Scan for the cell matching the given text and deliver its [X, Y] coordinate at center. 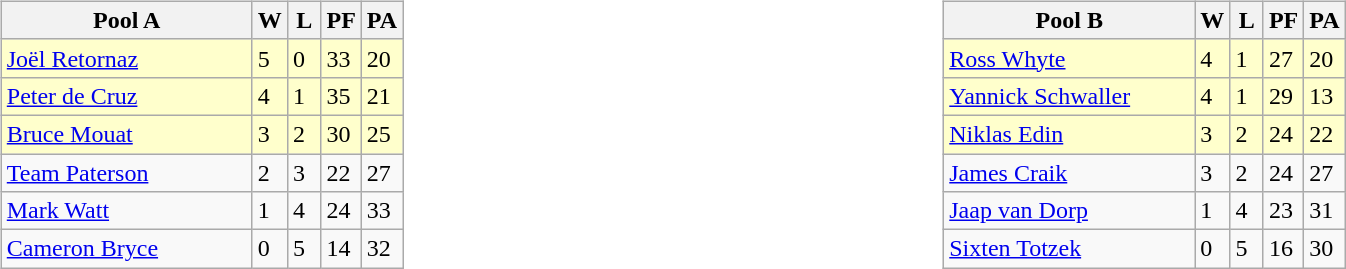
25 [382, 134]
Joël Retornaz [126, 58]
Sixten Totzek [1070, 249]
Pool B [1070, 20]
Niklas Edin [1070, 134]
29 [1283, 96]
Cameron Bryce [126, 249]
Bruce Mouat [126, 134]
Peter de Cruz [126, 96]
13 [1324, 96]
Yannick Schwaller [1070, 96]
14 [341, 249]
35 [341, 96]
23 [1283, 211]
32 [382, 249]
Pool A [126, 20]
16 [1283, 249]
Jaap van Dorp [1070, 211]
Team Paterson [126, 173]
31 [1324, 211]
James Craik [1070, 173]
Mark Watt [126, 211]
Ross Whyte [1070, 58]
21 [382, 96]
